Scan for the cell matching the given text and deliver its [x, y] coordinate at center. 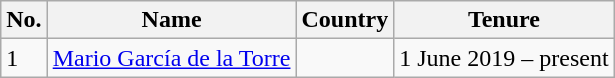
1 June 2019 – present [504, 58]
1 [24, 58]
No. [24, 20]
Mario García de la Torre [172, 58]
Country [345, 20]
Tenure [504, 20]
Name [172, 20]
